Scan for the cell matching the given text and deliver its (x, y) coordinate at center. 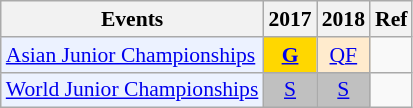
Ref (391, 19)
Asian Junior Championships (132, 55)
2017 (290, 19)
2018 (344, 19)
G (290, 55)
QF (344, 55)
Events (132, 19)
World Junior Championships (132, 90)
